Capture the cell that displays the provided text and extract its [x, y] central coordinate. 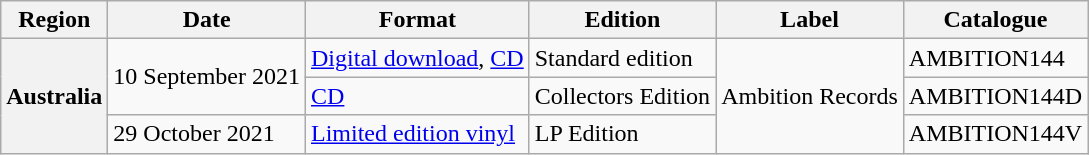
AMBITION144D [995, 96]
Australia [54, 96]
Format [418, 20]
AMBITION144V [995, 134]
CD [418, 96]
Label [810, 20]
29 October 2021 [207, 134]
Standard edition [622, 58]
LP Edition [622, 134]
Limited edition vinyl [418, 134]
Date [207, 20]
Digital download, CD [418, 58]
Catalogue [995, 20]
10 September 2021 [207, 77]
Edition [622, 20]
Ambition Records [810, 96]
AMBITION144 [995, 58]
Collectors Edition [622, 96]
Region [54, 20]
